Provide the [x, y] coordinate of the cell's center where the given text is located.  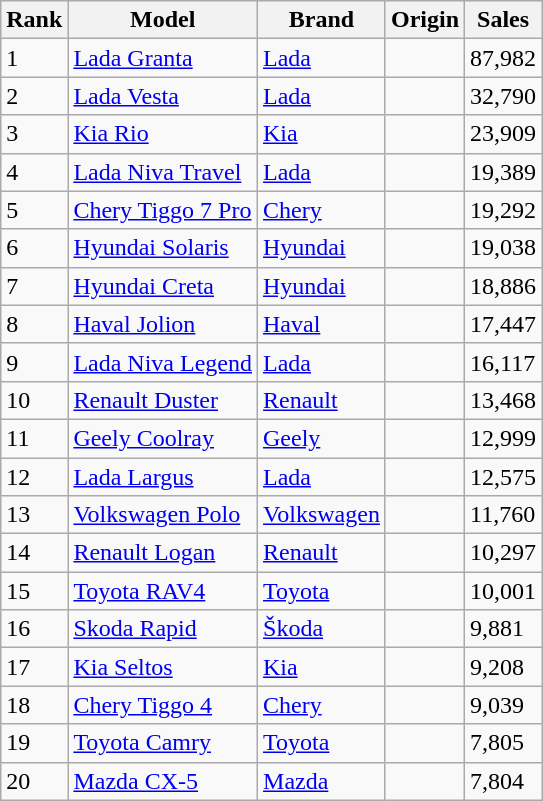
Lada Granta [163, 58]
19,038 [504, 248]
Rank [34, 20]
Hyundai Creta [163, 286]
Origin [424, 20]
Lada Vesta [163, 96]
19,389 [504, 172]
20 [34, 781]
Model [163, 20]
23,909 [504, 134]
Brand [322, 20]
Škoda [322, 629]
32,790 [504, 96]
16,117 [504, 362]
13 [34, 515]
10,297 [504, 553]
Lada Niva Travel [163, 172]
Geely [322, 438]
9,039 [504, 705]
18 [34, 705]
13,468 [504, 400]
Hyundai Solaris [163, 248]
Mazda [322, 781]
18,886 [504, 286]
12,575 [504, 477]
Toyota Camry [163, 743]
7,804 [504, 781]
Lada Niva Legend [163, 362]
Toyota RAV4 [163, 591]
1 [34, 58]
Geely Coolray [163, 438]
Haval Jolion [163, 324]
Haval [322, 324]
Chery Tiggo 7 Pro [163, 210]
7,805 [504, 743]
6 [34, 248]
16 [34, 629]
17 [34, 667]
4 [34, 172]
Skoda Rapid [163, 629]
2 [34, 96]
Lada Largus [163, 477]
12,999 [504, 438]
87,982 [504, 58]
Volkswagen Polo [163, 515]
17,447 [504, 324]
9,881 [504, 629]
12 [34, 477]
Mazda CX-5 [163, 781]
15 [34, 591]
3 [34, 134]
Chery Tiggo 4 [163, 705]
Kia Rio [163, 134]
Renault Logan [163, 553]
5 [34, 210]
Sales [504, 20]
8 [34, 324]
19,292 [504, 210]
14 [34, 553]
Volkswagen [322, 515]
19 [34, 743]
10 [34, 400]
10,001 [504, 591]
11 [34, 438]
7 [34, 286]
9 [34, 362]
11,760 [504, 515]
Renault Duster [163, 400]
Kia Seltos [163, 667]
9,208 [504, 667]
